Search for the cell housing the specified text and yield its (X, Y) center coordinate. 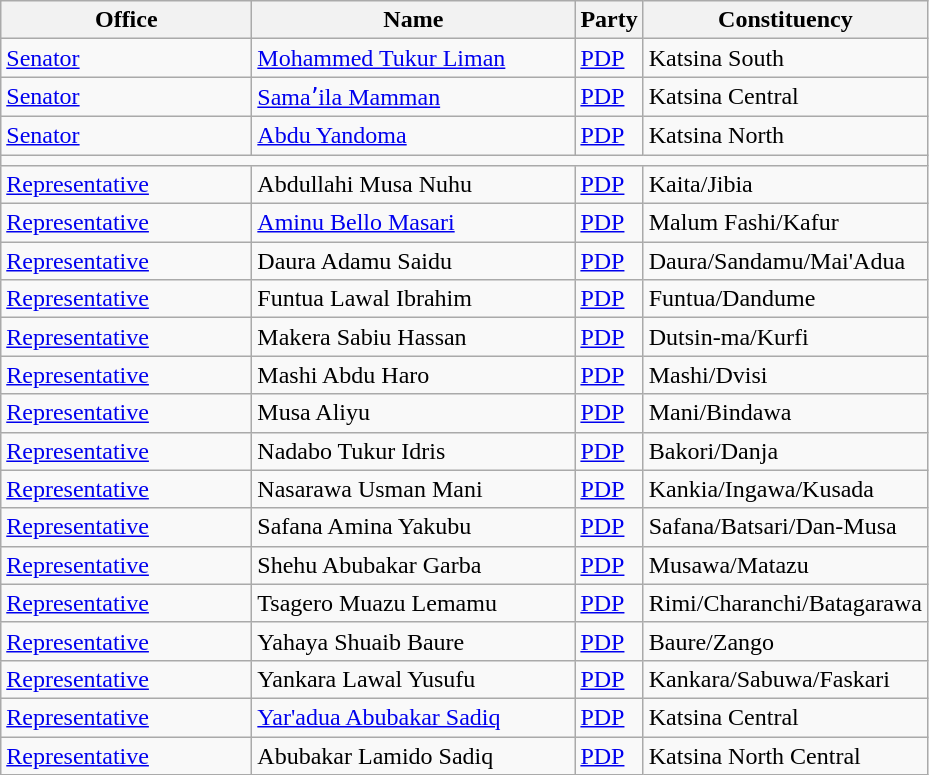
Yahaya Shuaib Baure (414, 641)
Mashi Abdu Haro (414, 375)
Katsina South (785, 58)
Mashi/Dvisi (785, 375)
Mohammed Tukur Liman (414, 58)
Rimi/Charanchi/Batagarawa (785, 603)
Party (609, 20)
Shehu Abubakar Garba (414, 565)
Nadabo Tukur Idris (414, 451)
Abdullahi Musa Nuhu (414, 185)
Office (126, 20)
Abdu Yandoma (414, 135)
Funtua Lawal Ibrahim (414, 299)
Kankia/Ingawa/Kusada (785, 489)
Safana/Batsari/Dan-Musa (785, 527)
Constituency (785, 20)
Kankara/Sabuwa/Faskari (785, 679)
Yankara Lawal Yusufu (414, 679)
Daura/Sandamu/Mai'Adua (785, 261)
Safana Amina Yakubu (414, 527)
Aminu Bello Masari (414, 223)
Abubakar Lamido Sadiq (414, 755)
Baure/Zango (785, 641)
Nasarawa Usman Mani (414, 489)
Makera Sabiu Hassan (414, 337)
Mani/Bindawa (785, 413)
Samaʼila Mamman (414, 97)
Katsina North Central (785, 755)
Dutsin-ma/Kurfi (785, 337)
Kaita/Jibia (785, 185)
Name (414, 20)
Tsagero Muazu Lemamu (414, 603)
Malum Fashi/Kafur (785, 223)
Musa Aliyu (414, 413)
Katsina North (785, 135)
Musawa/Matazu (785, 565)
Daura Adamu Saidu (414, 261)
Funtua/Dandume (785, 299)
Bakori/Danja (785, 451)
Yar'adua Abubakar Sadiq (414, 717)
